Search for the cell housing the specified text and yield its [X, Y] center coordinate. 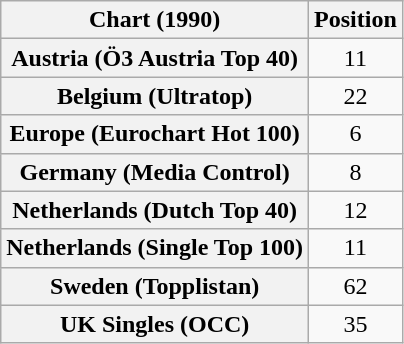
Netherlands (Dutch Top 40) [155, 210]
Position [356, 20]
Belgium (Ultratop) [155, 96]
Netherlands (Single Top 100) [155, 248]
Austria (Ö3 Austria Top 40) [155, 58]
35 [356, 324]
62 [356, 286]
Germany (Media Control) [155, 172]
Chart (1990) [155, 20]
22 [356, 96]
12 [356, 210]
Europe (Eurochart Hot 100) [155, 134]
UK Singles (OCC) [155, 324]
Sweden (Topplistan) [155, 286]
8 [356, 172]
6 [356, 134]
